Find where the given text appears and provide that cell's center as [x, y] coordinate. 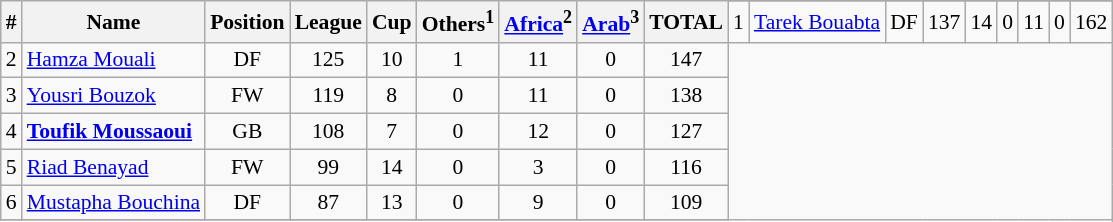
147 [686, 60]
4 [12, 132]
# [12, 22]
Toufik Moussaoui [114, 132]
13 [392, 203]
Africa2 [538, 22]
119 [328, 96]
99 [328, 167]
12 [538, 132]
6 [12, 203]
5 [12, 167]
Hamza Mouali [114, 60]
87 [328, 203]
Others1 [458, 22]
Name [114, 22]
108 [328, 132]
116 [686, 167]
Position [247, 22]
Mustapha Bouchina [114, 203]
8 [392, 96]
League [328, 22]
137 [944, 22]
2 [12, 60]
GB [247, 132]
TOTAL [686, 22]
Arab3 [610, 22]
138 [686, 96]
Yousri Bouzok [114, 96]
127 [686, 132]
109 [686, 203]
162 [1092, 22]
9 [538, 203]
7 [392, 132]
Tarek Bouabta [817, 22]
Riad Benayad [114, 167]
Cup [392, 22]
10 [392, 60]
125 [328, 60]
